From the cell containing the given text, extract its center point as (x, y) coordinate. 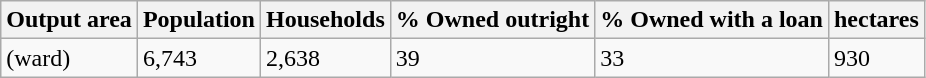
39 (492, 58)
hectares (876, 20)
Population (198, 20)
2,638 (325, 58)
% Owned outright (492, 20)
(ward) (70, 58)
Households (325, 20)
33 (712, 58)
Output area (70, 20)
6,743 (198, 58)
930 (876, 58)
% Owned with a loan (712, 20)
